Provide the (x, y) coordinate of the cell's center where the given text is located.  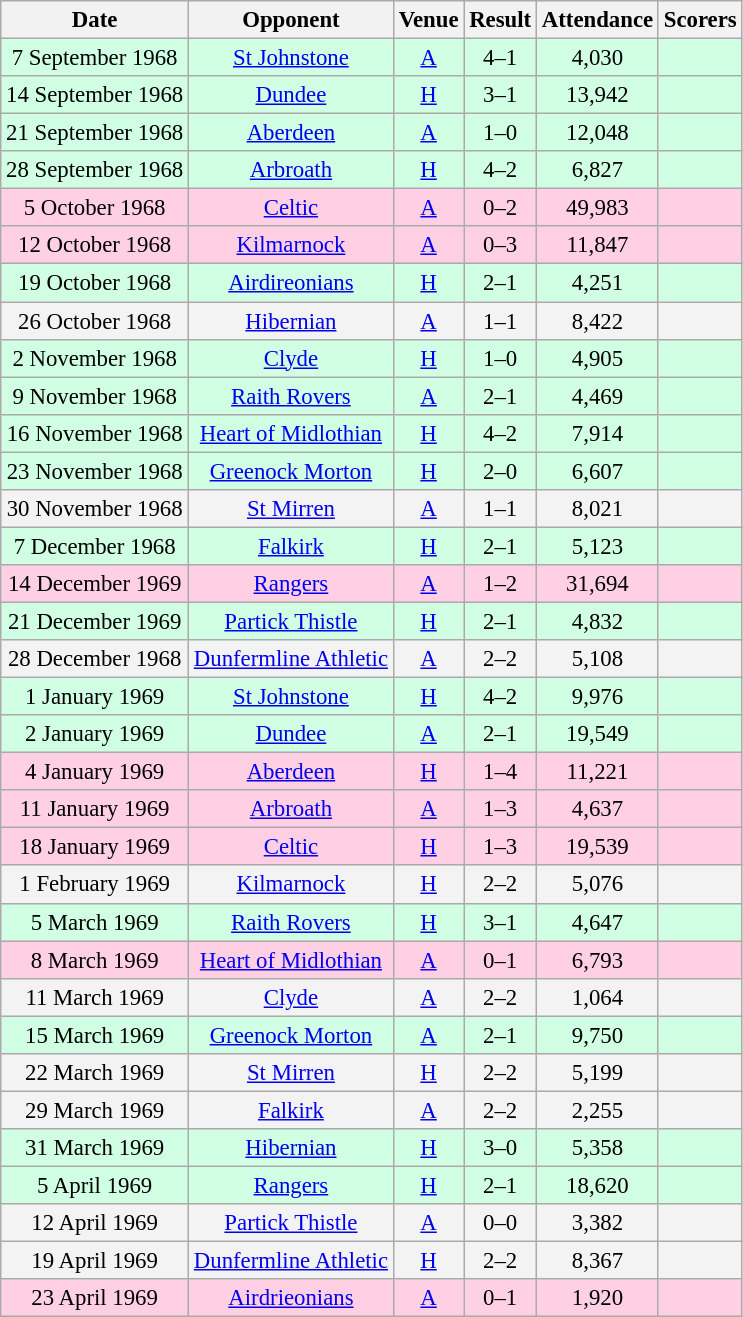
7 September 1968 (95, 58)
8,021 (597, 509)
0–3 (500, 245)
28 December 1968 (95, 659)
19,539 (597, 847)
6,827 (597, 170)
5,358 (597, 1148)
7,914 (597, 433)
5,076 (597, 885)
8 March 1969 (95, 960)
1 February 1969 (95, 885)
18 January 1969 (95, 847)
5,108 (597, 659)
Opponent (292, 20)
5 March 1969 (95, 922)
19 April 1969 (95, 1261)
8,367 (597, 1261)
29 March 1969 (95, 1110)
14 December 1969 (95, 584)
4,251 (597, 283)
1,920 (597, 1298)
4 January 1969 (95, 772)
1–2 (500, 584)
Airdrieonians (292, 1298)
Scorers (700, 20)
5 April 1969 (95, 1185)
Date (95, 20)
4,647 (597, 922)
1–4 (500, 772)
Attendance (597, 20)
2,255 (597, 1110)
12 April 1969 (95, 1223)
15 March 1969 (95, 1035)
9,750 (597, 1035)
6,607 (597, 471)
2 November 1968 (95, 358)
11 March 1969 (95, 997)
Result (500, 20)
11,847 (597, 245)
16 November 1968 (95, 433)
9,976 (597, 697)
19,549 (597, 734)
14 September 1968 (95, 95)
18,620 (597, 1185)
4,637 (597, 809)
4,905 (597, 358)
8,422 (597, 321)
26 October 1968 (95, 321)
22 March 1969 (95, 1073)
31,694 (597, 584)
Airdireonians (292, 283)
4,469 (597, 396)
11,221 (597, 772)
7 December 1968 (95, 546)
3,382 (597, 1223)
28 September 1968 (95, 170)
4,832 (597, 621)
2 January 1969 (95, 734)
12,048 (597, 133)
31 March 1969 (95, 1148)
21 December 1969 (95, 621)
49,983 (597, 208)
11 January 1969 (95, 809)
4–1 (500, 58)
5,199 (597, 1073)
4,030 (597, 58)
19 October 1968 (95, 283)
5,123 (597, 546)
6,793 (597, 960)
3–0 (500, 1148)
23 April 1969 (95, 1298)
0–2 (500, 208)
2–0 (500, 471)
1 January 1969 (95, 697)
5 October 1968 (95, 208)
0–0 (500, 1223)
21 September 1968 (95, 133)
30 November 1968 (95, 509)
9 November 1968 (95, 396)
23 November 1968 (95, 471)
1,064 (597, 997)
13,942 (597, 95)
Venue (428, 20)
12 October 1968 (95, 245)
